Provide the [x, y] coordinate of the cell's center where the given text is located.  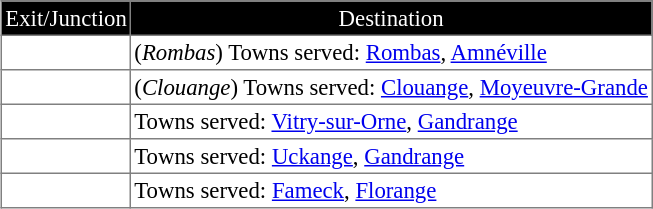
(Clouange) Towns served: Clouange, Moyeuvre-Grande [392, 87]
Towns served: Fameck, Florange [392, 190]
Destination [392, 18]
Exit/Junction [66, 18]
Towns served: Uckange, Gandrange [392, 156]
(Rombas) Towns served: Rombas, Amnéville [392, 52]
Towns served: Vitry-sur-Orne, Gandrange [392, 121]
